Scan for the cell matching the given text and deliver its (X, Y) coordinate at center. 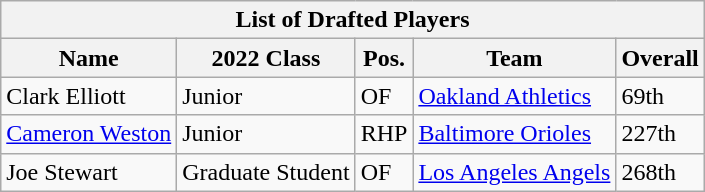
268th (660, 172)
Joe Stewart (89, 172)
Team (514, 58)
Los Angeles Angels (514, 172)
227th (660, 134)
Pos. (384, 58)
Clark Elliott (89, 96)
69th (660, 96)
2022 Class (266, 58)
Oakland Athletics (514, 96)
RHP (384, 134)
List of Drafted Players (353, 20)
Overall (660, 58)
Graduate Student (266, 172)
Cameron Weston (89, 134)
Baltimore Orioles (514, 134)
Name (89, 58)
